From the cell containing the given text, extract its center point as (x, y) coordinate. 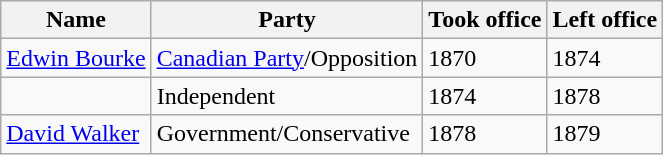
David Walker (76, 134)
1879 (605, 134)
Government/Conservative (287, 134)
Edwin Bourke (76, 58)
Left office (605, 20)
Took office (485, 20)
Independent (287, 96)
Name (76, 20)
Canadian Party/Opposition (287, 58)
1870 (485, 58)
Party (287, 20)
